Detect which cell encompasses the target text, then output its [x, y] center coordinate. 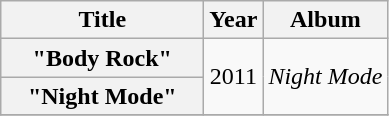
Year [234, 20]
Album [326, 20]
Night Mode [326, 77]
"Body Rock" [102, 58]
Title [102, 20]
"Night Mode" [102, 96]
2011 [234, 77]
